Locate the cell with the specified text and output its (x, y) center coordinate. 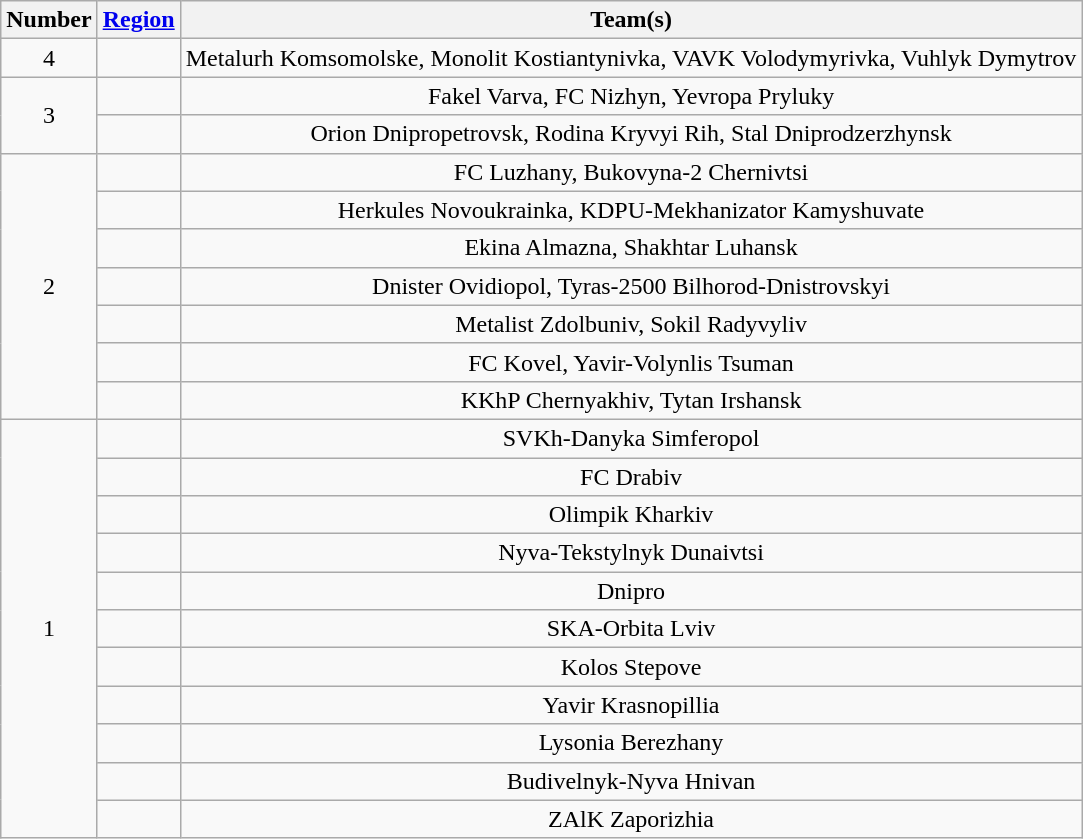
3 (49, 115)
FC Luzhany, Bukovyna-2 Chernivtsi (631, 172)
Metalist Zdolbuniv, Sokil Radyvyliv (631, 324)
Yavir Krasnopillia (631, 705)
Nyva-Tekstylnyk Dunaivtsi (631, 553)
Team(s) (631, 20)
Fakel Varva, FC Nizhyn, Yevropa Pryluky (631, 96)
Kolos Stepove (631, 667)
4 (49, 58)
Orion Dnipropetrovsk, Rodina Kryvyi Rih, Stal Dniprodzerzhynsk (631, 134)
Olimpik Kharkiv (631, 515)
2 (49, 286)
Dnipro (631, 591)
Number (49, 20)
Lysonia Berezhany (631, 743)
Metalurh Komsomolske, Monolit Kostiantynivka, VAVK Volodymyrivka, Vuhlyk Dymytrov (631, 58)
Dnister Ovidiopol, Tyras-2500 Bilhorod-Dnistrovskyi (631, 286)
Region (138, 20)
ZAlK Zaporizhia (631, 819)
1 (49, 628)
Budivelnyk-Nyva Hnivan (631, 781)
FC Drabiv (631, 477)
SKA-Orbita Lviv (631, 629)
SVKh-Danyka Simferopol (631, 438)
FC Kovel, Yavir-Volynlis Tsuman (631, 362)
KKhP Chernyakhiv, Tytan Irshansk (631, 400)
Herkules Novoukrainka, KDPU-Mekhanizator Kamyshuvate (631, 210)
Ekina Almazna, Shakhtar Luhansk (631, 248)
